Find where the given text appears and provide that cell's center as (x, y) coordinate. 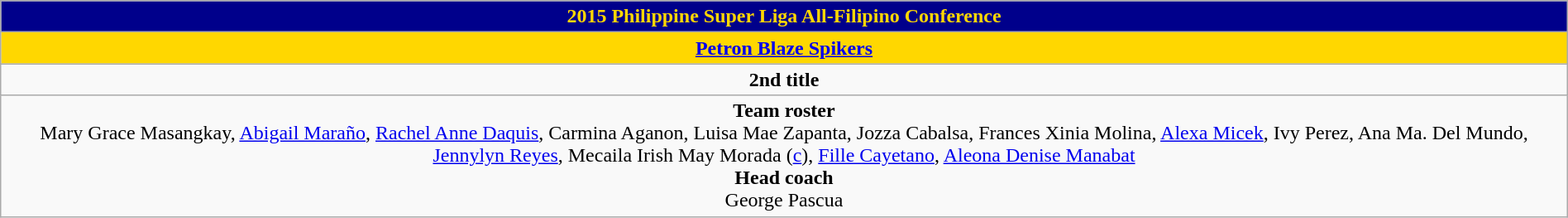
2nd title (784, 80)
2015 Philippine Super Liga All-Filipino Conference (784, 17)
Petron Blaze Spikers (784, 48)
